Identify which cell holds the provided text, then report its (X, Y) central coordinate. 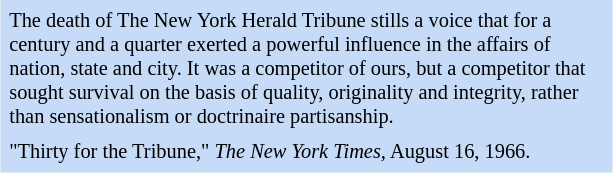
"Thirty for the Tribune," The New York Times, August 16, 1966. (306, 152)
